From the cell containing the given text, extract its center point as (X, Y) coordinate. 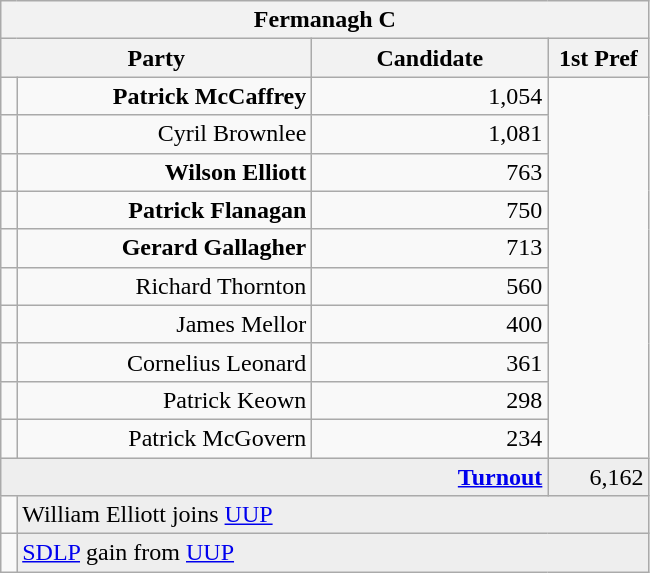
234 (430, 438)
Richard Thornton (164, 286)
1,054 (430, 96)
560 (430, 286)
Patrick Flanagan (164, 210)
6,162 (598, 477)
Wilson Elliott (164, 172)
SDLP gain from UUP (333, 553)
400 (430, 324)
Gerard Gallagher (164, 248)
750 (430, 210)
Patrick Keown (164, 400)
Patrick McCaffrey (164, 96)
713 (430, 248)
Cyril Brownlee (164, 134)
Candidate (430, 58)
Cornelius Leonard (164, 362)
Turnout (274, 477)
361 (430, 362)
763 (430, 172)
1,081 (430, 134)
Patrick McGovern (164, 438)
William Elliott joins UUP (333, 515)
Fermanagh C (325, 20)
1st Pref (598, 58)
298 (430, 400)
Party (156, 58)
James Mellor (164, 324)
